Detect which cell encompasses the target text, then output its [x, y] center coordinate. 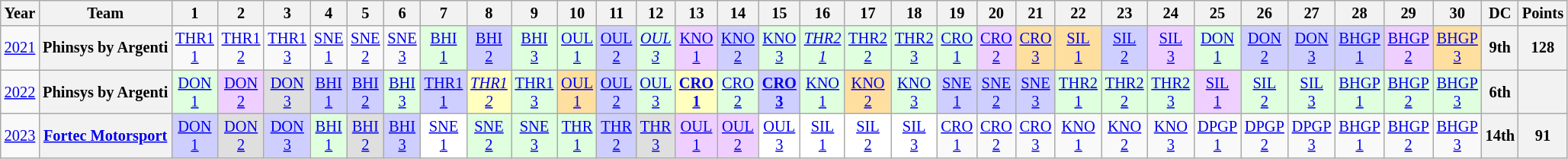
9 [535, 13]
DC [1500, 13]
4 [329, 13]
THR3 [656, 135]
17 [867, 13]
2022 [20, 92]
24 [1171, 13]
THR2 [617, 135]
91 [1543, 135]
3 [287, 13]
18 [915, 13]
5 [365, 13]
20 [996, 13]
22 [1078, 13]
23 [1125, 13]
15 [779, 13]
26 [1265, 13]
1 [195, 13]
11 [617, 13]
Year [20, 13]
6 [402, 13]
21 [1036, 13]
8 [489, 13]
DPGP2 [1265, 135]
30 [1457, 13]
7 [444, 13]
16 [822, 13]
13 [697, 13]
128 [1543, 48]
Team [105, 13]
DPGP1 [1217, 135]
27 [1312, 13]
2021 [20, 48]
DPGP3 [1312, 135]
28 [1360, 13]
25 [1217, 13]
14th [1500, 135]
19 [957, 13]
12 [656, 13]
29 [1409, 13]
Points [1543, 13]
2 [241, 13]
6th [1500, 92]
Fortec Motorsport [105, 135]
2023 [20, 135]
14 [738, 13]
10 [577, 13]
THR1 [577, 135]
9th [1500, 48]
